Extract the (X, Y) coordinate from the center of the cell holding the provided text.  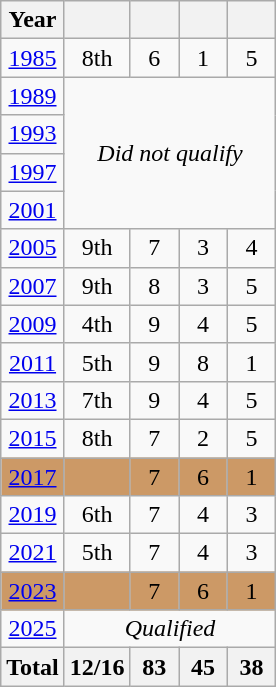
2023 (33, 591)
6th (97, 515)
4th (97, 324)
2019 (33, 515)
7th (97, 400)
2005 (33, 248)
Total (33, 667)
Year (33, 20)
1989 (33, 96)
38 (252, 667)
1985 (33, 58)
2015 (33, 438)
1993 (33, 134)
45 (204, 667)
83 (154, 667)
12/16 (97, 667)
2021 (33, 553)
2007 (33, 286)
2025 (33, 629)
Qualified (170, 629)
2009 (33, 324)
2017 (33, 477)
2 (204, 438)
1997 (33, 172)
2013 (33, 400)
Did not qualify (170, 153)
2011 (33, 362)
2001 (33, 210)
